Pinpoint the cell where the given text exists, returning its [X, Y] midpoint coordinate. 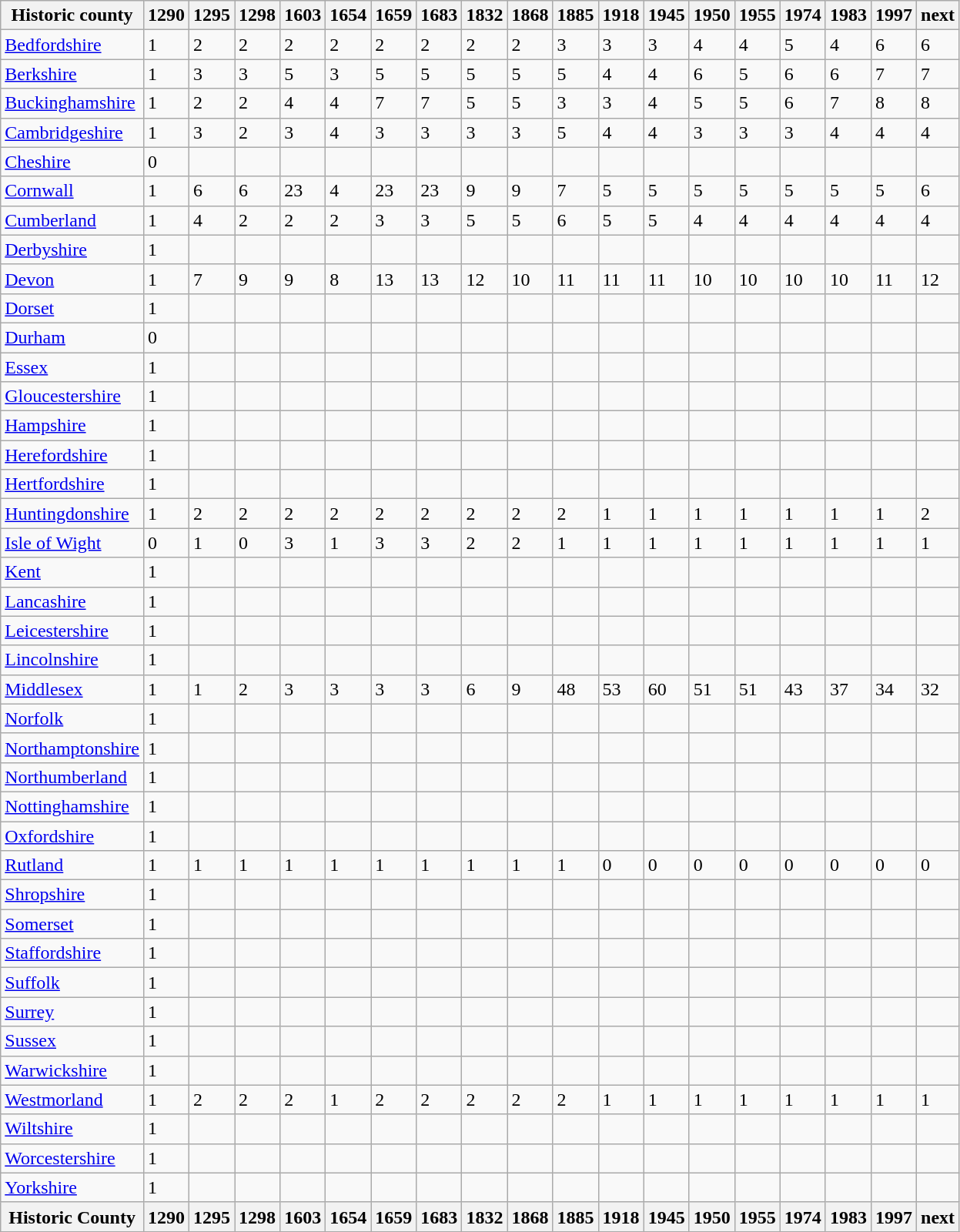
48 [576, 689]
Bedfordshire [72, 45]
Suffolk [72, 983]
Historic county [72, 15]
Dorset [72, 308]
Lincolnshire [72, 660]
Hampshire [72, 426]
Yorkshire [72, 1187]
Essex [72, 367]
43 [802, 689]
Gloucestershire [72, 397]
Surrey [72, 1012]
Cheshire [72, 162]
Sussex [72, 1041]
Somerset [72, 924]
Nottinghamshire [72, 806]
Cornwall [72, 191]
Berkshire [72, 74]
Leicestershire [72, 631]
60 [667, 689]
Historic County [72, 1217]
Wiltshire [72, 1129]
Lancashire [72, 601]
32 [938, 689]
Durham [72, 337]
Derbyshire [72, 249]
Huntingdonshire [72, 514]
Warwickshire [72, 1070]
37 [848, 689]
Cumberland [72, 220]
Northamptonshire [72, 748]
Rutland [72, 865]
34 [893, 689]
Staffordshire [72, 953]
Norfolk [72, 718]
Cambridgeshire [72, 132]
Buckinghamshire [72, 103]
Northumberland [72, 777]
Isle of Wight [72, 543]
53 [620, 689]
Oxfordshire [72, 835]
Kent [72, 572]
Shropshire [72, 895]
Hertfordshire [72, 484]
Herefordshire [72, 455]
Devon [72, 279]
Middlesex [72, 689]
Worcestershire [72, 1158]
Westmorland [72, 1100]
